Locate the cell with the specified text and output its (X, Y) center coordinate. 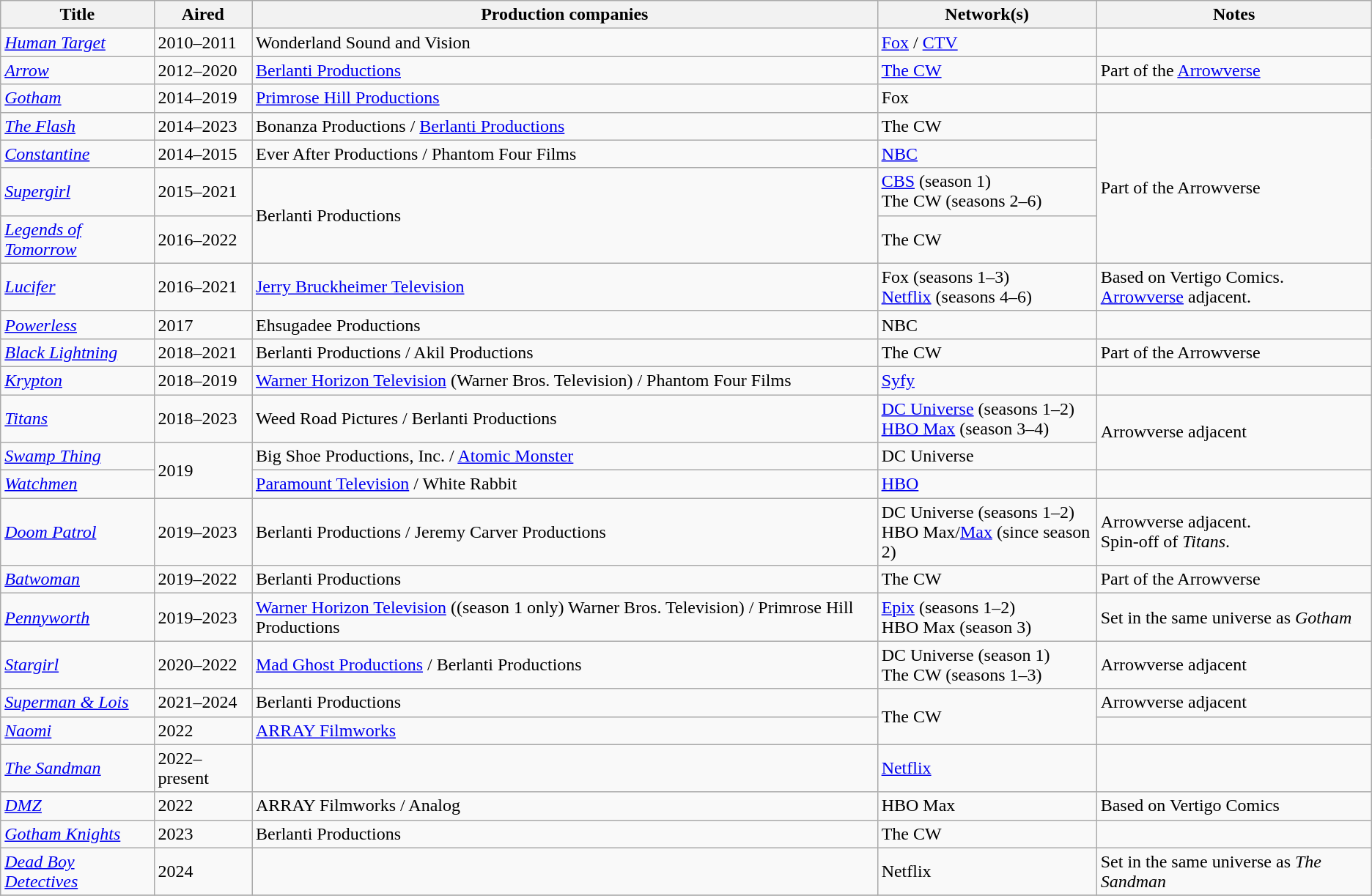
Network(s) (986, 15)
Arrow (78, 70)
2014–2023 (202, 126)
2019–2022 (202, 580)
2014–2015 (202, 154)
2020–2022 (202, 665)
2014–2019 (202, 98)
Ever After Productions / Phantom Four Films (565, 154)
Dead Boy Detectives (78, 872)
Supergirl (78, 192)
Krypton (78, 380)
HBO (986, 484)
Human Target (78, 42)
Berlanti Productions / Jeremy Carver Productions (565, 532)
Based on Vertigo Comics.Arrowverse adjacent. (1234, 287)
DMZ (78, 806)
Naomi (78, 730)
Set in the same universe as Gotham (1234, 617)
Weed Road Pictures / Berlanti Productions (565, 418)
Primrose Hill Productions (565, 98)
Mad Ghost Productions / Berlanti Productions (565, 665)
Superman & Lois (78, 703)
Epix (seasons 1–2)HBO Max (season 3) (986, 617)
DC Universe (seasons 1–2)HBO Max/Max (since season 2) (986, 532)
ARRAY Filmworks / Analog (565, 806)
Powerless (78, 325)
Title (78, 15)
The Flash (78, 126)
2010–2011 (202, 42)
Big Shoe Productions, Inc. / Atomic Monster (565, 456)
2016–2021 (202, 287)
Paramount Television / White Rabbit (565, 484)
Production companies (565, 15)
Fox (seasons 1–3)Netflix (seasons 4–6) (986, 287)
The Sandman (78, 768)
Bonanza Productions / Berlanti Productions (565, 126)
2018–2021 (202, 352)
Set in the same universe as The Sandman (1234, 872)
Arrowverse adjacent.Spin-off of Titans. (1234, 532)
Berlanti Productions / Akil Productions (565, 352)
Fox / CTV (986, 42)
2017 (202, 325)
Gotham Knights (78, 834)
2018–2019 (202, 380)
2016–2022 (202, 239)
CBS (season 1)The CW (seasons 2–6) (986, 192)
DC Universe (season 1)The CW (seasons 1–3) (986, 665)
2015–2021 (202, 192)
Aired (202, 15)
Swamp Thing (78, 456)
HBO Max (986, 806)
2018–2023 (202, 418)
2021–2024 (202, 703)
Lucifer (78, 287)
Wonderland Sound and Vision (565, 42)
ARRAY Filmworks (565, 730)
Ehsugadee Productions (565, 325)
Based on Vertigo Comics (1234, 806)
Titans (78, 418)
2024 (202, 872)
Black Lightning (78, 352)
Syfy (986, 380)
Pennyworth (78, 617)
2022–present (202, 768)
Notes (1234, 15)
Gotham (78, 98)
2019 (202, 470)
DC Universe (seasons 1–2)HBO Max (season 3–4) (986, 418)
Warner Horizon Television ((season 1 only) Warner Bros. Television) / Primrose Hill Productions (565, 617)
Jerry Bruckheimer Television (565, 287)
2023 (202, 834)
Watchmen (78, 484)
Doom Patrol (78, 532)
Batwoman (78, 580)
DC Universe (986, 456)
Stargirl (78, 665)
2012–2020 (202, 70)
Fox (986, 98)
Constantine (78, 154)
Warner Horizon Television (Warner Bros. Television) / Phantom Four Films (565, 380)
Legends of Tomorrow (78, 239)
